Search for the cell housing the specified text and yield its (x, y) center coordinate. 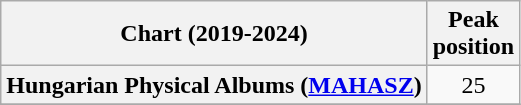
Chart (2019-2024) (214, 34)
Hungarian Physical Albums (MAHASZ) (214, 85)
25 (473, 85)
Peakposition (473, 34)
